Detect which cell encompasses the target text, then output its (x, y) center coordinate. 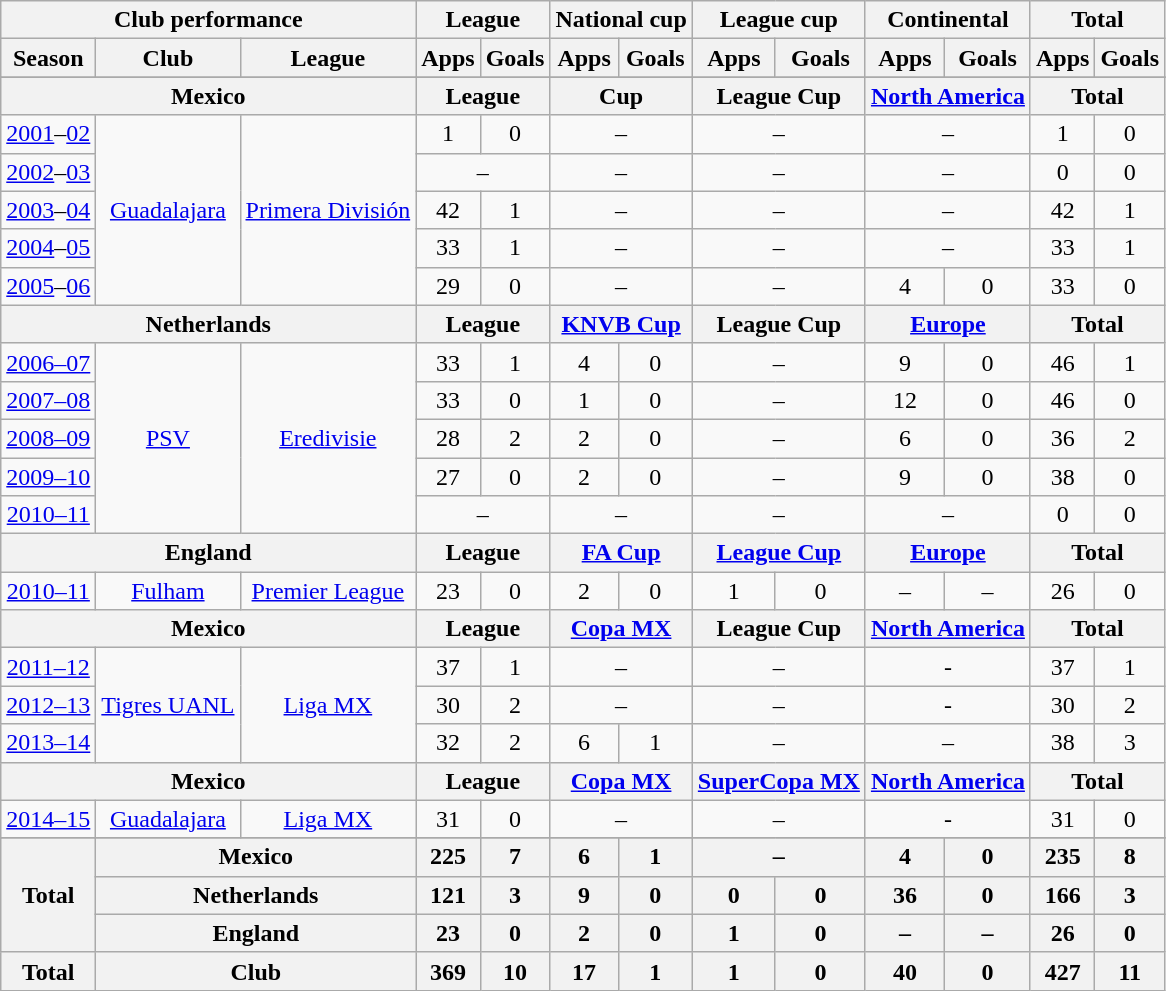
121 (448, 895)
12 (904, 400)
Club performance (208, 20)
27 (448, 477)
League cup (778, 20)
Premier League (328, 591)
166 (1062, 895)
8 (1130, 857)
2013–14 (48, 743)
32 (448, 743)
Continental (948, 20)
2014–15 (48, 819)
7 (515, 857)
427 (1062, 971)
Cup (621, 96)
17 (584, 971)
KNVB Cup (621, 324)
Season (48, 58)
2011–12 (48, 667)
SuperCopa MX (778, 781)
National cup (621, 20)
369 (448, 971)
2006–07 (48, 362)
2004–05 (48, 248)
2001–02 (48, 134)
28 (448, 438)
235 (1062, 857)
29 (448, 286)
225 (448, 857)
2008–09 (48, 438)
2012–13 (48, 705)
FA Cup (621, 553)
2003–04 (48, 210)
2005–06 (48, 286)
2007–08 (48, 400)
2002–03 (48, 172)
11 (1130, 971)
Fulham (168, 591)
PSV (168, 438)
10 (515, 971)
40 (904, 971)
Primera División (328, 210)
Eredivisie (328, 438)
Tigres UANL (168, 705)
2009–10 (48, 477)
